Detect which cell encompasses the target text, then output its [X, Y] center coordinate. 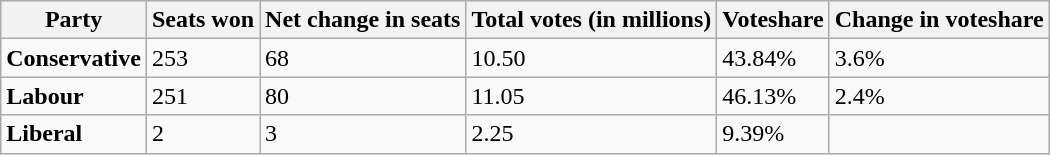
251 [202, 96]
Change in voteshare [939, 20]
Liberal [74, 134]
11.05 [592, 96]
10.50 [592, 58]
Labour [74, 96]
2.4% [939, 96]
46.13% [773, 96]
9.39% [773, 134]
253 [202, 58]
80 [363, 96]
Party [74, 20]
Total votes (in millions) [592, 20]
3 [363, 134]
3.6% [939, 58]
43.84% [773, 58]
68 [363, 58]
Seats won [202, 20]
2 [202, 134]
Voteshare [773, 20]
2.25 [592, 134]
Conservative [74, 58]
Net change in seats [363, 20]
